Return (x, y) of the center of cell containing provided text 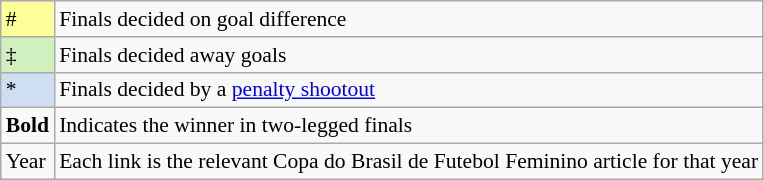
‡ (28, 55)
Indicates the winner in two-legged finals (408, 126)
Finals decided away goals (408, 55)
# (28, 19)
Each link is the relevant Copa do Brasil de Futebol Feminino article for that year (408, 162)
Finals decided on goal difference (408, 19)
Bold (28, 126)
Year (28, 162)
* (28, 90)
Finals decided by a penalty shootout (408, 90)
